Find where the given text appears and provide that cell's center as (X, Y) coordinate. 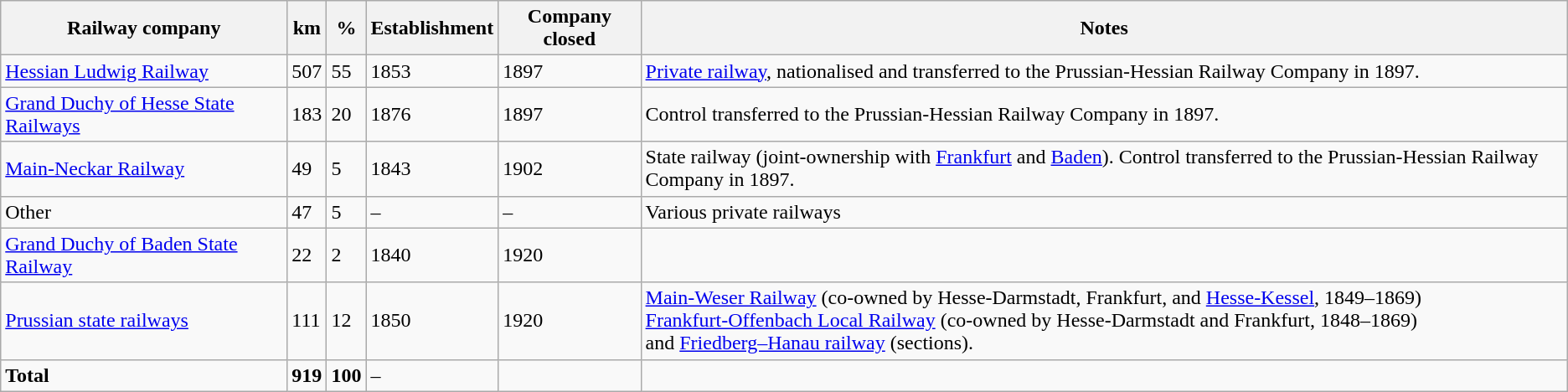
1902 (570, 169)
919 (307, 375)
Prussian state railways (144, 321)
Various private railways (1104, 212)
55 (347, 71)
Establishment (432, 28)
183 (307, 114)
22 (307, 255)
20 (347, 114)
Grand Duchy of Baden State Railway (144, 255)
1843 (432, 169)
Notes (1104, 28)
Private railway, nationalised and transferred to the Prussian-Hessian Railway Company in 1897. (1104, 71)
47 (307, 212)
2 (347, 255)
Control transferred to the Prussian-Hessian Railway Company in 1897. (1104, 114)
100 (347, 375)
507 (307, 71)
km (307, 28)
Other (144, 212)
1840 (432, 255)
Hessian Ludwig Railway (144, 71)
Main-Neckar Railway (144, 169)
Total (144, 375)
% (347, 28)
Grand Duchy of Hesse State Railways (144, 114)
1850 (432, 321)
1853 (432, 71)
Company closed (570, 28)
111 (307, 321)
State railway (joint-ownership with Frankfurt and Baden). Control transferred to the Prussian-Hessian Railway Company in 1897. (1104, 169)
49 (307, 169)
Railway company (144, 28)
1876 (432, 114)
12 (347, 321)
